Return [x, y] of the center of cell containing provided text 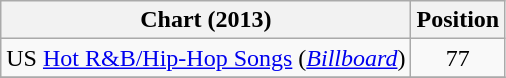
Position [458, 20]
Chart (2013) [206, 20]
US Hot R&B/Hip-Hop Songs (Billboard) [206, 58]
77 [458, 58]
